Locate the cell with the specified text and output its [x, y] center coordinate. 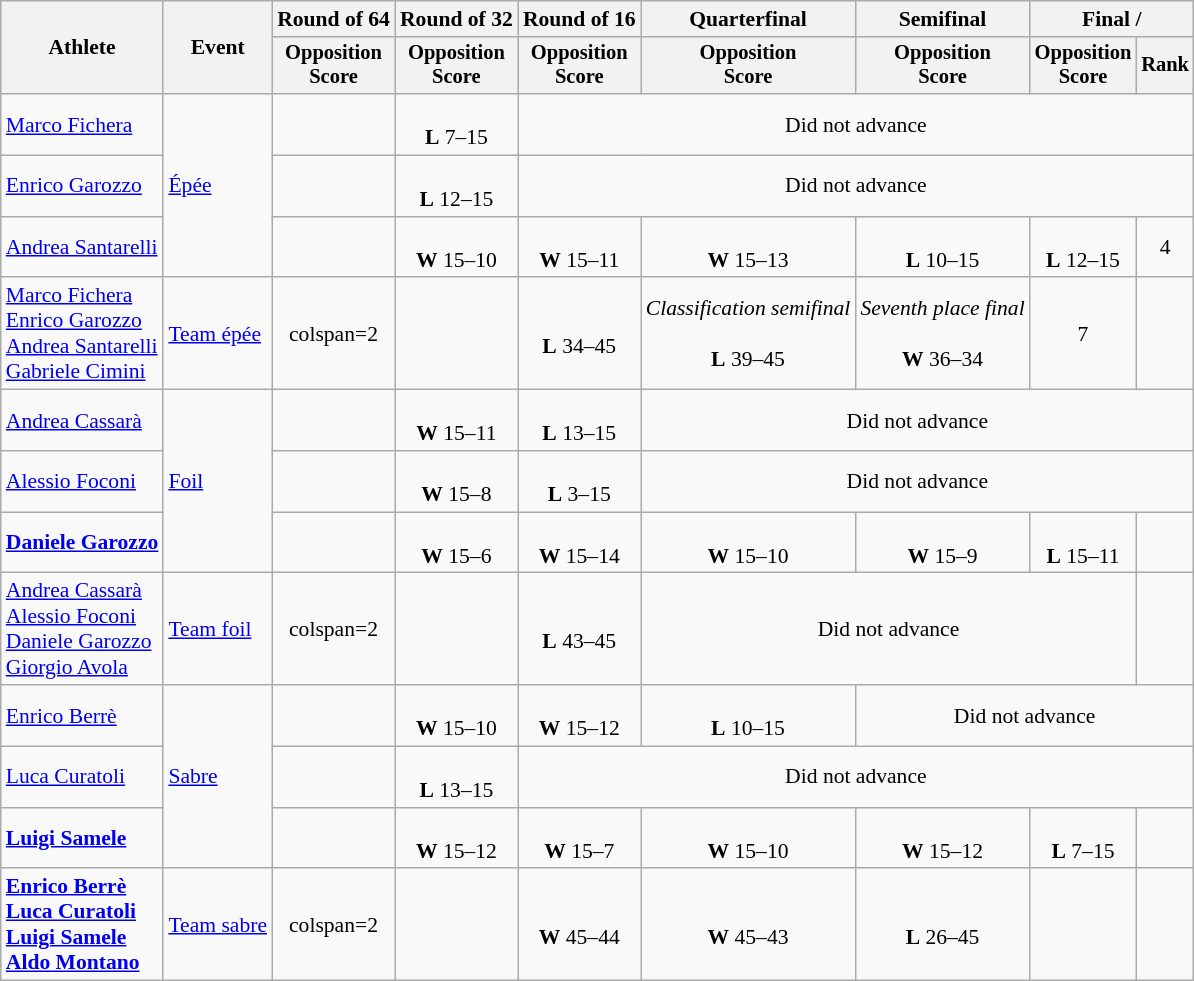
Épée [218, 186]
W 15–9 [942, 542]
W 45–44 [580, 925]
W 15–13 [748, 248]
Luca Curatoli [82, 778]
Team épée [218, 334]
L 15–11 [1084, 542]
Seventh place finalW 36–34 [942, 334]
Luigi Samele [82, 838]
W 15–8 [456, 482]
L 34–45 [580, 334]
Foil [218, 482]
Andrea Santarelli [82, 248]
Enrico Garozzo [82, 186]
Athlete [82, 48]
Alessio Foconi [82, 482]
Semifinal [942, 19]
4 [1165, 248]
W 15–7 [580, 838]
Andrea CassaràAlessio FoconiDaniele GarozzoGiorgio Avola [82, 629]
Team foil [218, 629]
L 26–45 [942, 925]
Round of 64 [334, 19]
W 15–14 [580, 542]
Final / [1112, 19]
Classification semifinalL 39–45 [748, 334]
W 45–43 [748, 925]
Enrico BerrèLuca CuratoliLuigi SameleAldo Montano [82, 925]
Enrico Berrè [82, 716]
W 15–6 [456, 542]
L 3–15 [580, 482]
Andrea Cassarà [82, 420]
Event [218, 48]
Marco Fichera [82, 124]
Marco FicheraEnrico GarozzoAndrea SantarelliGabriele Cimini [82, 334]
Quarterfinal [748, 19]
Daniele Garozzo [82, 542]
Round of 16 [580, 19]
Rank [1165, 66]
7 [1084, 334]
Team sabre [218, 925]
Sabre [218, 776]
Round of 32 [456, 19]
L 43–45 [580, 629]
